Find where the given text appears and provide that cell's center as (X, Y) coordinate. 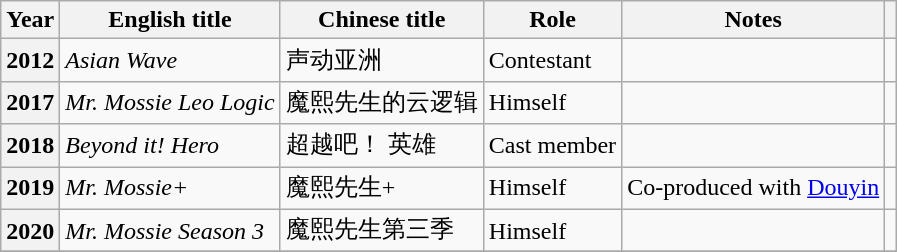
Mr. Mossie+ (170, 188)
Chinese title (382, 20)
2017 (30, 102)
Beyond it! Hero (170, 146)
2012 (30, 60)
Year (30, 20)
Role (552, 20)
魔熙先生的云逻辑 (382, 102)
声动亚洲 (382, 60)
2020 (30, 230)
Mr. Mossie Season 3 (170, 230)
2019 (30, 188)
Co-produced with Douyin (754, 188)
超越吧！ 英雄 (382, 146)
2018 (30, 146)
Mr. Mossie Leo Logic (170, 102)
Asian Wave (170, 60)
魔熙先生+ (382, 188)
Cast member (552, 146)
魔熙先生第三季 (382, 230)
Notes (754, 20)
Contestant (552, 60)
English title (170, 20)
